Search for the cell housing the specified text and yield its (x, y) center coordinate. 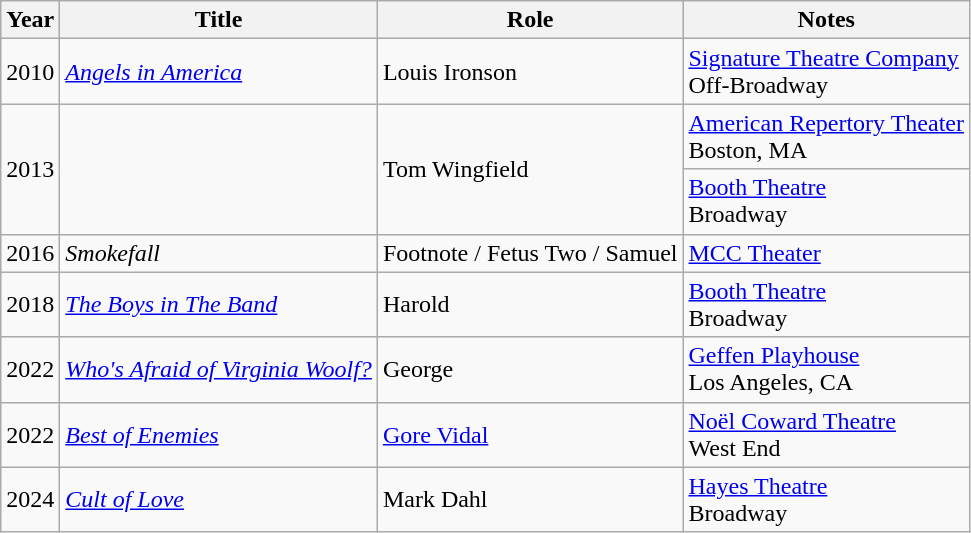
George (530, 370)
The Boys in The Band (219, 304)
Noël Coward TheatreWest End (826, 434)
Geffen PlayhouseLos Angeles, CA (826, 370)
2016 (30, 253)
2018 (30, 304)
Best of Enemies (219, 434)
Footnote / Fetus Two / Samuel (530, 253)
Role (530, 20)
Year (30, 20)
Tom Wingfield (530, 169)
Smokefall (219, 253)
Title (219, 20)
Cult of Love (219, 500)
2010 (30, 72)
Notes (826, 20)
Mark Dahl (530, 500)
Harold (530, 304)
Hayes TheatreBroadway (826, 500)
American Repertory TheaterBoston, MA (826, 136)
Angels in America (219, 72)
Signature Theatre CompanyOff-Broadway (826, 72)
Gore Vidal (530, 434)
Who's Afraid of Virginia Woolf? (219, 370)
2024 (30, 500)
MCC Theater (826, 253)
2013 (30, 169)
Louis Ironson (530, 72)
